Return the (x, y) coordinate for the center point of the cell that contains the specified text.  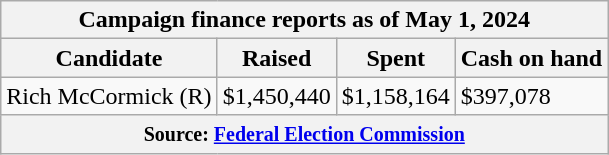
Candidate (109, 58)
Spent (396, 58)
Raised (276, 58)
Campaign finance reports as of May 1, 2024 (304, 20)
Source: Federal Election Commission (304, 134)
Cash on hand (531, 58)
$397,078 (531, 96)
$1,158,164 (396, 96)
$1,450,440 (276, 96)
Rich McCormick (R) (109, 96)
